Return (x, y) of the center of cell containing provided text 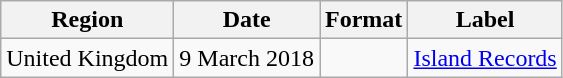
United Kingdom (88, 58)
Format (364, 20)
Label (485, 20)
9 March 2018 (247, 58)
Region (88, 20)
Island Records (485, 58)
Date (247, 20)
